Scan for the cell matching the given text and deliver its (X, Y) coordinate at center. 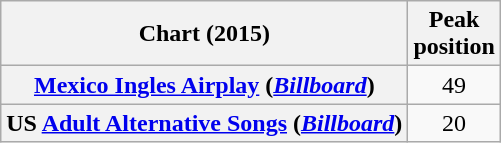
Peakposition (454, 34)
US Adult Alternative Songs (Billboard) (204, 123)
Mexico Ingles Airplay (Billboard) (204, 85)
20 (454, 123)
Chart (2015) (204, 34)
49 (454, 85)
